For the text-containing cell, return its midpoint in [x, y] coordinate format. 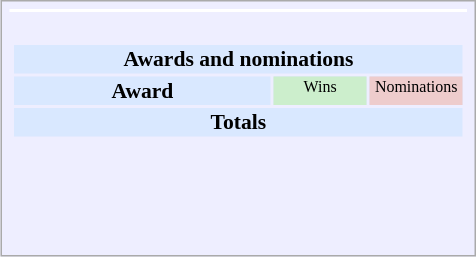
Awards and nominations [238, 59]
Wins [320, 90]
Awards and nominations Award Wins Nominations Totals [239, 125]
Totals [238, 122]
Award [142, 90]
Nominations [416, 90]
